Determine the (x, y) coordinate at the center of the cell enclosing the given text.  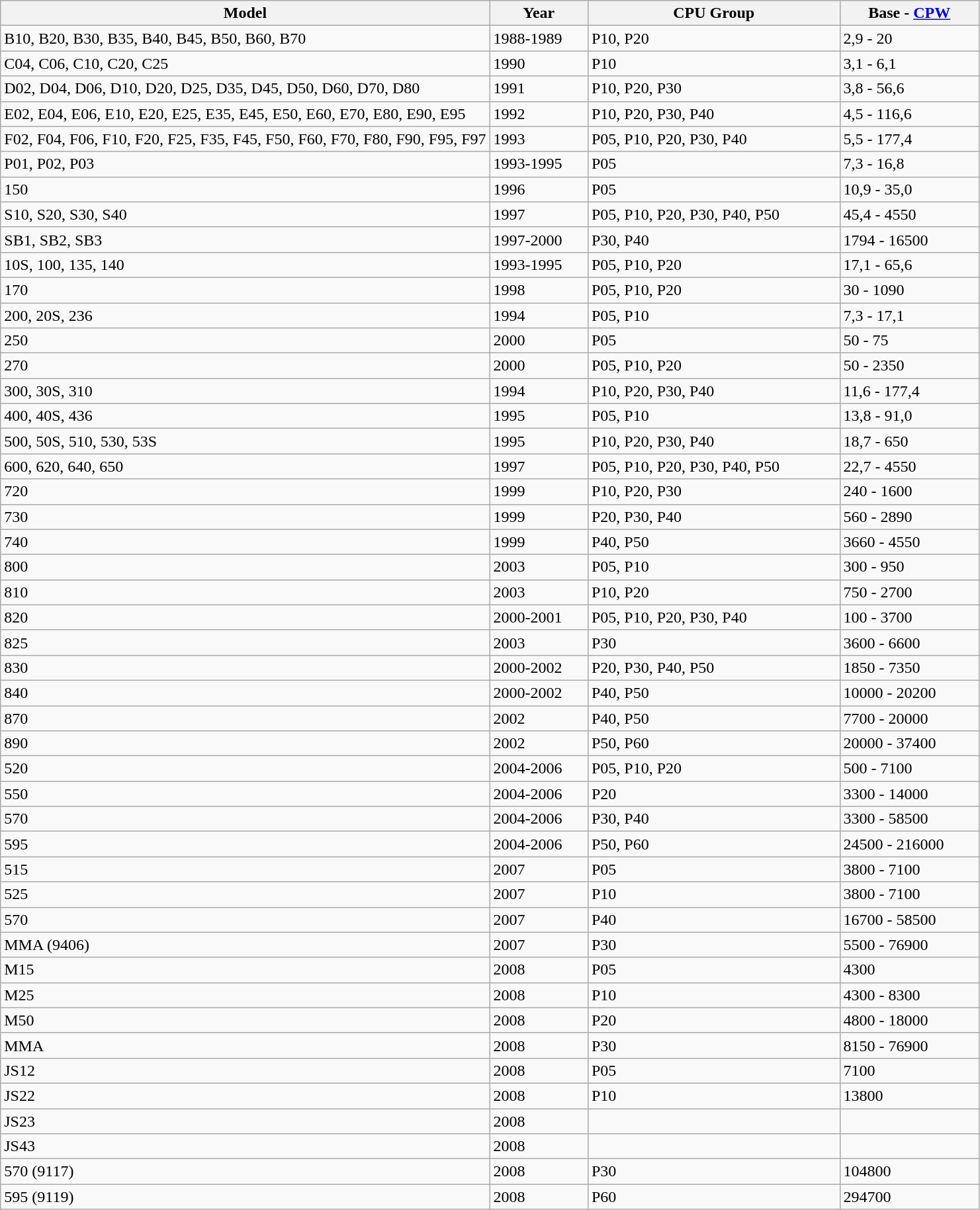
294700 (909, 1197)
22,7 - 4550 (909, 466)
5,5 - 177,4 (909, 139)
595 (245, 844)
2000-2001 (539, 617)
5500 - 76900 (909, 945)
MMA (245, 1045)
P40 (713, 920)
500 - 7100 (909, 769)
1990 (539, 64)
525 (245, 894)
1991 (539, 89)
890 (245, 744)
730 (245, 517)
S10, S20, S30, S40 (245, 214)
MMA (9406) (245, 945)
P20, P30, P40, P50 (713, 668)
13,8 - 91,0 (909, 416)
20000 - 37400 (909, 744)
Base - CPW (909, 13)
250 (245, 341)
100 - 3700 (909, 617)
10000 - 20200 (909, 693)
17,1 - 65,6 (909, 265)
170 (245, 290)
740 (245, 542)
CPU Group (713, 13)
500, 50S, 510, 530, 53S (245, 441)
8150 - 76900 (909, 1045)
1850 - 7350 (909, 668)
1998 (539, 290)
300, 30S, 310 (245, 391)
270 (245, 366)
104800 (909, 1172)
30 - 1090 (909, 290)
4800 - 18000 (909, 1020)
M25 (245, 995)
1988-1989 (539, 38)
P01, P02, P03 (245, 164)
SB1, SB2, SB3 (245, 239)
520 (245, 769)
200, 20S, 236 (245, 316)
B10, B20, B30, B35, B40, B45, B50, B60, B70 (245, 38)
3,8 - 56,6 (909, 89)
550 (245, 794)
3,1 - 6,1 (909, 64)
D02, D04, D06, D10, D20, D25, D35, D45, D50, D60, D70, D80 (245, 89)
7100 (909, 1070)
1794 - 16500 (909, 239)
830 (245, 668)
50 - 2350 (909, 366)
515 (245, 869)
400, 40S, 436 (245, 416)
3300 - 14000 (909, 794)
10S, 100, 135, 140 (245, 265)
810 (245, 592)
JS22 (245, 1096)
1992 (539, 114)
18,7 - 650 (909, 441)
4300 (909, 970)
C04, C06, C10, C20, C25 (245, 64)
560 - 2890 (909, 517)
570 (9117) (245, 1172)
13800 (909, 1096)
750 - 2700 (909, 592)
JS43 (245, 1146)
JS12 (245, 1070)
P60 (713, 1197)
595 (9119) (245, 1197)
4300 - 8300 (909, 995)
820 (245, 617)
Year (539, 13)
150 (245, 189)
10,9 - 35,0 (909, 189)
1993 (539, 139)
P20, P30, P40 (713, 517)
7,3 - 16,8 (909, 164)
3600 - 6600 (909, 642)
24500 - 216000 (909, 844)
300 - 950 (909, 567)
3660 - 4550 (909, 542)
11,6 - 177,4 (909, 391)
3300 - 58500 (909, 819)
7,3 - 17,1 (909, 316)
E02, E04, E06, E10, E20, E25, E35, E45, E50, E60, E70, E80, E90, E95 (245, 114)
Model (245, 13)
16700 - 58500 (909, 920)
4,5 - 116,6 (909, 114)
840 (245, 693)
600, 620, 640, 650 (245, 466)
870 (245, 718)
50 - 75 (909, 341)
M15 (245, 970)
2,9 - 20 (909, 38)
240 - 1600 (909, 492)
825 (245, 642)
M50 (245, 1020)
F02, F04, F06, F10, F20, F25, F35, F45, F50, F60, F70, F80, F90, F95, F97 (245, 139)
1996 (539, 189)
1997-2000 (539, 239)
800 (245, 567)
720 (245, 492)
45,4 - 4550 (909, 214)
JS23 (245, 1121)
7700 - 20000 (909, 718)
